For the text-containing cell, return its midpoint in [X, Y] coordinate format. 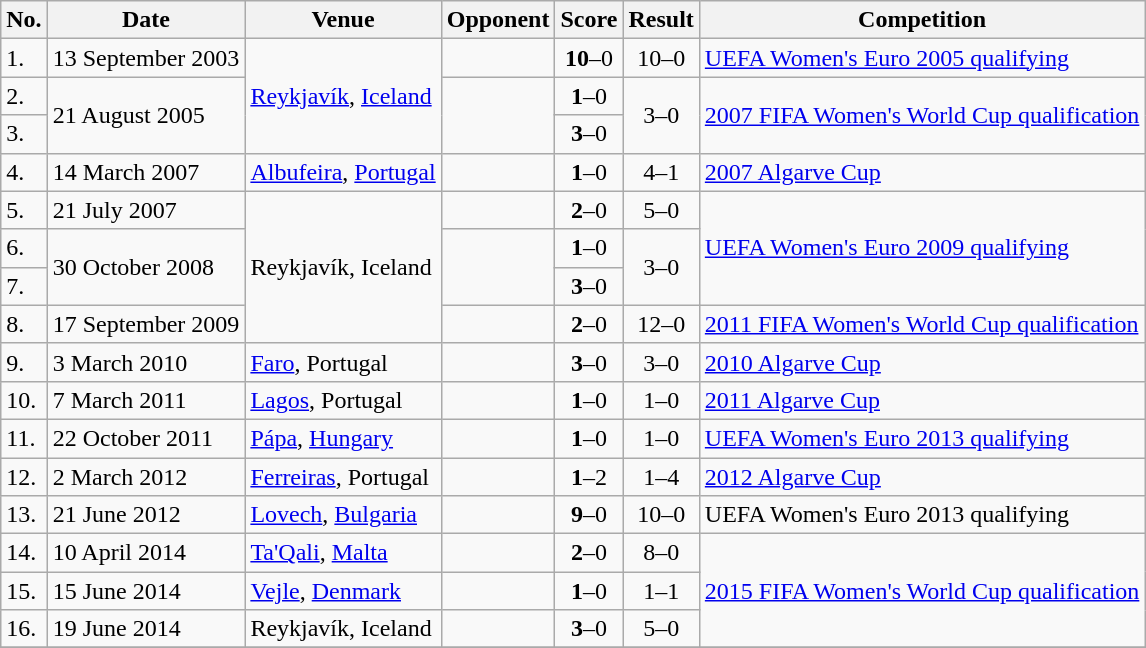
Ferreiras, Portugal [343, 477]
4. [24, 172]
12. [24, 477]
No. [24, 20]
10. [24, 400]
Competition [922, 20]
Result [661, 20]
2. [24, 96]
9. [24, 362]
Opponent [498, 20]
Score [589, 20]
1–1 [661, 591]
2007 FIFA Women's World Cup qualification [922, 115]
16. [24, 629]
8. [24, 324]
11. [24, 438]
14 March 2007 [146, 172]
2011 Algarve Cup [922, 400]
UEFA Women's Euro 2005 qualifying [922, 58]
7 March 2011 [146, 400]
8–0 [661, 553]
13. [24, 515]
13 September 2003 [146, 58]
30 October 2008 [146, 267]
14. [24, 553]
Pápa, Hungary [343, 438]
21 July 2007 [146, 210]
Vejle, Denmark [343, 591]
Venue [343, 20]
Date [146, 20]
19 June 2014 [146, 629]
15 June 2014 [146, 591]
10 April 2014 [146, 553]
Albufeira, Portugal [343, 172]
2015 FIFA Women's World Cup qualification [922, 591]
21 June 2012 [146, 515]
9–0 [589, 515]
2011 FIFA Women's World Cup qualification [922, 324]
6. [24, 248]
3 March 2010 [146, 362]
1–2 [589, 477]
1. [24, 58]
2012 Algarve Cup [922, 477]
21 August 2005 [146, 115]
3. [24, 134]
22 October 2011 [146, 438]
5. [24, 210]
4–1 [661, 172]
Ta'Qali, Malta [343, 553]
UEFA Women's Euro 2009 qualifying [922, 248]
Faro, Portugal [343, 362]
2007 Algarve Cup [922, 172]
Lagos, Portugal [343, 400]
Lovech, Bulgaria [343, 515]
15. [24, 591]
12–0 [661, 324]
17 September 2009 [146, 324]
7. [24, 286]
2010 Algarve Cup [922, 362]
2 March 2012 [146, 477]
1–4 [661, 477]
